Locate the cell with the specified text and output its (x, y) center coordinate. 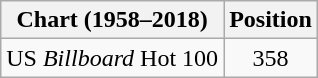
358 (271, 58)
US Billboard Hot 100 (112, 58)
Position (271, 20)
Chart (1958–2018) (112, 20)
